Determine the [x, y] coordinate at the center of the cell enclosing the given text.  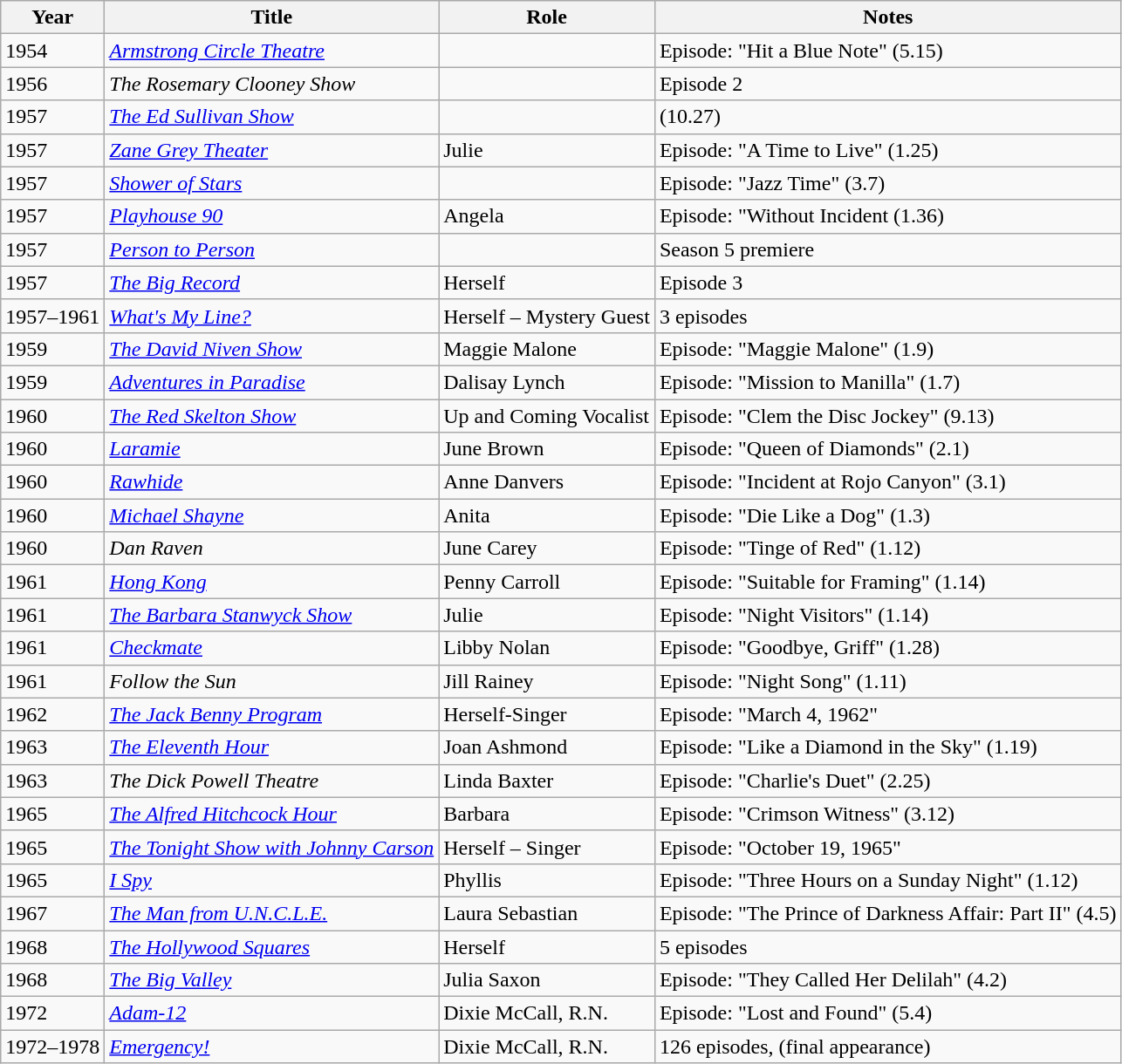
Barbara [547, 814]
Episode 2 [888, 84]
Shower of Stars [272, 183]
5 episodes [888, 946]
Episode: "Charlie's Duet" (2.25) [888, 781]
Laramie [272, 449]
1954 [52, 51]
Episode: "They Called Her Delilah" (4.2) [888, 980]
The Big Record [272, 283]
Episode: "Hit a Blue Note" (5.15) [888, 51]
(10.27) [888, 117]
The Man from U.N.C.L.E. [272, 913]
Phyllis [547, 880]
Episode: "Lost and Found" (5.4) [888, 1013]
Episode: "Queen of Diamonds" (2.1) [888, 449]
Armstrong Circle Theatre [272, 51]
Episode: "Three Hours on a Sunday Night" (1.12) [888, 880]
I Spy [272, 880]
June Brown [547, 449]
The Eleventh Hour [272, 747]
Episode: "Goodbye, Griff" (1.28) [888, 648]
1957–1961 [52, 316]
Dalisay Lynch [547, 382]
Episode: "Maggie Malone" (1.9) [888, 349]
Adventures in Paradise [272, 382]
Maggie Malone [547, 349]
Episode: "Jazz Time" (3.7) [888, 183]
1967 [52, 913]
Episode: "Without Incident (1.36) [888, 216]
Role [547, 17]
The Rosemary Clooney Show [272, 84]
1956 [52, 84]
Episode: "Clem the Disc Jockey" (9.13) [888, 416]
Episode 3 [888, 283]
The David Niven Show [272, 349]
Follow the Sun [272, 681]
3 episodes [888, 316]
Episode: "A Time to Live" (1.25) [888, 150]
1972 [52, 1013]
Episode: "Suitable for Framing" (1.14) [888, 582]
Hong Kong [272, 582]
The Ed Sullivan Show [272, 117]
Checkmate [272, 648]
Title [272, 17]
Episode: "Die Like a Dog" (1.3) [888, 515]
126 episodes, (final appearance) [888, 1047]
The Big Valley [272, 980]
Angela [547, 216]
Episode: "Night Song" (1.11) [888, 681]
Episode: "Incident at Rojo Canyon" (3.1) [888, 482]
Herself-Singer [547, 714]
Laura Sebastian [547, 913]
Year [52, 17]
Episode: "Mission to Manilla" (1.7) [888, 382]
Notes [888, 17]
Penny Carroll [547, 582]
Herself – Singer [547, 847]
The Hollywood Squares [272, 946]
The Barbara Stanwyck Show [272, 615]
Linda Baxter [547, 781]
What's My Line? [272, 316]
Episode: "Tinge of Red" (1.12) [888, 549]
Michael Shayne [272, 515]
The Tonight Show with Johnny Carson [272, 847]
1962 [52, 714]
The Jack Benny Program [272, 714]
Zane Grey Theater [272, 150]
Adam-12 [272, 1013]
Episode: "Like a Diamond in the Sky" (1.19) [888, 747]
Herself – Mystery Guest [547, 316]
Anne Danvers [547, 482]
Anita [547, 515]
Season 5 premiere [888, 249]
1972–1978 [52, 1047]
Episode: "The Prince of Darkness Affair: Part II" (4.5) [888, 913]
Episode: "Night Visitors" (1.14) [888, 615]
Julia Saxon [547, 980]
Rawhide [272, 482]
Episode: "October 19, 1965" [888, 847]
June Carey [547, 549]
Emergency! [272, 1047]
Episode: "Crimson Witness" (3.12) [888, 814]
The Dick Powell Theatre [272, 781]
Playhouse 90 [272, 216]
Jill Rainey [547, 681]
Joan Ashmond [547, 747]
The Alfred Hitchcock Hour [272, 814]
The Red Skelton Show [272, 416]
Up and Coming Vocalist [547, 416]
Dan Raven [272, 549]
Person to Person [272, 249]
Episode: "March 4, 1962" [888, 714]
Libby Nolan [547, 648]
